For the text-containing cell, return its midpoint in [X, Y] coordinate format. 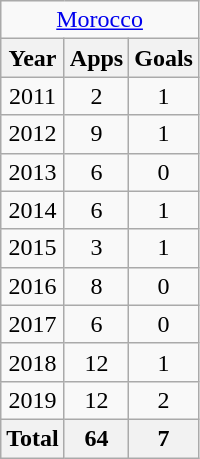
Apps [96, 58]
Goals [164, 58]
2018 [33, 362]
9 [96, 134]
2014 [33, 210]
Year [33, 58]
Morocco [100, 20]
64 [96, 438]
2011 [33, 96]
Total [33, 438]
8 [96, 286]
2016 [33, 286]
7 [164, 438]
3 [96, 248]
2019 [33, 400]
2013 [33, 172]
2017 [33, 324]
2015 [33, 248]
2012 [33, 134]
